Return the [X, Y] coordinate for the center point of the cell that contains the specified text.  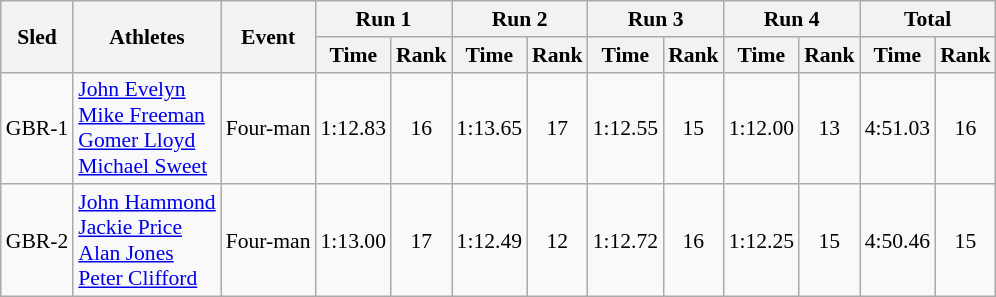
4:50.46 [898, 241]
1:12.55 [626, 128]
1:12.25 [762, 241]
GBR-1 [37, 128]
Athletes [146, 36]
1:12.00 [762, 128]
12 [558, 241]
Run 1 [384, 19]
GBR-2 [37, 241]
1:13.00 [354, 241]
John EvelynMike FreemanGomer LloydMichael Sweet [146, 128]
Event [268, 36]
John HammondJackie PriceAlan JonesPeter Clifford [146, 241]
4:51.03 [898, 128]
Total [928, 19]
Run 4 [792, 19]
Run 3 [656, 19]
Sled [37, 36]
1:13.65 [490, 128]
1:12.72 [626, 241]
1:12.49 [490, 241]
1:12.83 [354, 128]
Run 2 [520, 19]
13 [830, 128]
